For the text-containing cell, return its midpoint in [x, y] coordinate format. 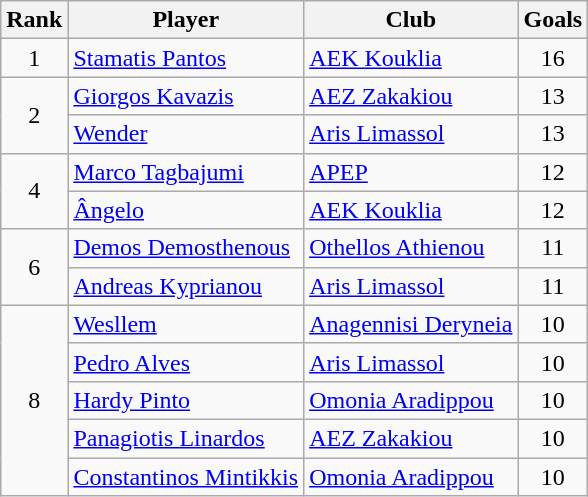
16 [553, 58]
Demos Demosthenous [186, 248]
APEP [411, 172]
Panagiotis Linardos [186, 438]
Ângelo [186, 210]
4 [34, 191]
Wender [186, 134]
Goals [553, 20]
Wesllem [186, 324]
Andreas Kyprianou [186, 286]
Anagennisi Deryneia [411, 324]
Rank [34, 20]
Constantinos Mintikkis [186, 477]
8 [34, 400]
Pedro Alves [186, 362]
Club [411, 20]
Player [186, 20]
Othellos Athienou [411, 248]
6 [34, 267]
2 [34, 115]
Marco Tagbajumi [186, 172]
Hardy Pinto [186, 400]
Giorgos Kavazis [186, 96]
Stamatis Pantos [186, 58]
1 [34, 58]
